Identify which cell holds the provided text, then report its [x, y] central coordinate. 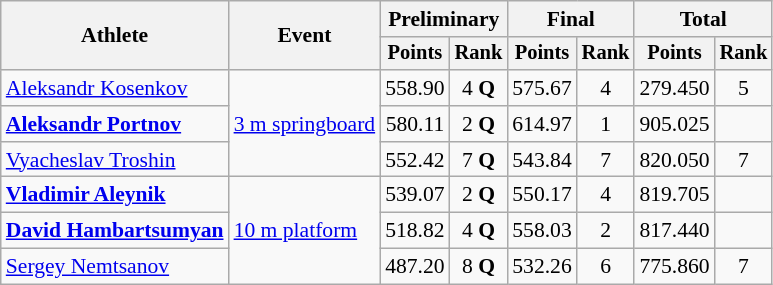
819.705 [674, 195]
518.82 [414, 231]
575.67 [542, 88]
Sergey Nemtsanov [115, 267]
Total [703, 19]
820.050 [674, 160]
Preliminary [444, 19]
Aleksandr Portnov [115, 124]
Event [305, 36]
614.97 [542, 124]
10 m platform [305, 230]
543.84 [542, 160]
775.860 [674, 267]
580.11 [414, 124]
Athlete [115, 36]
7 Q [479, 160]
6 [606, 267]
552.42 [414, 160]
3 m springboard [305, 124]
Aleksandr Kosenkov [115, 88]
279.450 [674, 88]
487.20 [414, 267]
550.17 [542, 195]
Final [570, 19]
905.025 [674, 124]
Vladimir Aleynik [115, 195]
Vyacheslav Troshin [115, 160]
532.26 [542, 267]
539.07 [414, 195]
558.90 [414, 88]
817.440 [674, 231]
8 Q [479, 267]
David Hambartsumyan [115, 231]
2 [606, 231]
1 [606, 124]
558.03 [542, 231]
5 [744, 88]
